Locate the cell with the specified text and output its [X, Y] center coordinate. 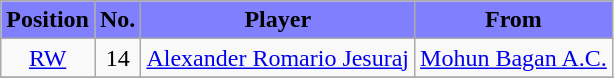
From [514, 20]
Player [278, 20]
No. [117, 20]
RW [48, 58]
Mohun Bagan A.C. [514, 58]
Alexander Romario Jesuraj [278, 58]
14 [117, 58]
Position [48, 20]
